Determine the [X, Y] coordinate at the center of the cell enclosing the given text.  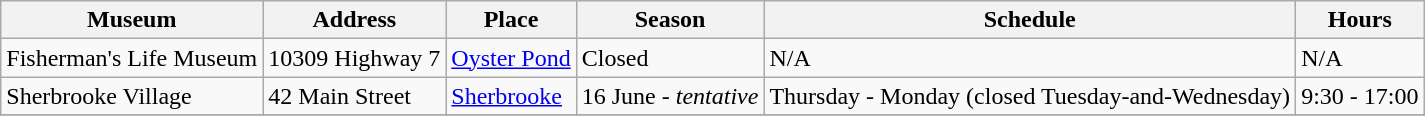
Schedule [1030, 20]
Museum [132, 20]
Fisherman's Life Museum [132, 58]
16 June - tentative [670, 96]
Place [511, 20]
Hours [1360, 20]
10309 Highway 7 [354, 58]
Address [354, 20]
Season [670, 20]
Sherbrooke Village [132, 96]
Oyster Pond [511, 58]
Sherbrooke [511, 96]
42 Main Street [354, 96]
Closed [670, 58]
9:30 - 17:00 [1360, 96]
Thursday - Monday (closed Tuesday-and-Wednesday) [1030, 96]
